For the text-containing cell, return its midpoint in [x, y] coordinate format. 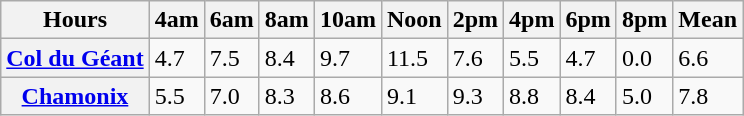
7.5 [232, 58]
Col du Géant [75, 58]
Chamonix [75, 96]
Hours [75, 20]
8.8 [532, 96]
0.0 [644, 58]
4am [176, 20]
6am [232, 20]
8pm [644, 20]
8.3 [286, 96]
9.1 [414, 96]
8.6 [348, 96]
7.0 [232, 96]
7.6 [475, 58]
10am [348, 20]
6.6 [708, 58]
4pm [532, 20]
5.0 [644, 96]
8am [286, 20]
9.3 [475, 96]
Noon [414, 20]
2pm [475, 20]
9.7 [348, 58]
Mean [708, 20]
6pm [588, 20]
11.5 [414, 58]
7.8 [708, 96]
